Scan for the cell matching the given text and deliver its (X, Y) coordinate at center. 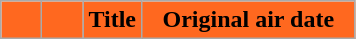
Original air date (248, 20)
Title (112, 20)
